Output the [X, Y] coordinate of the center of the cell containing the given text.  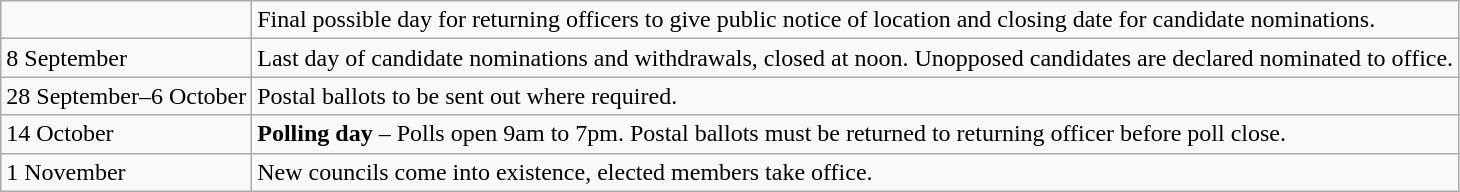
Polling day – Polls open 9am to 7pm. Postal ballots must be returned to returning officer before poll close. [856, 134]
14 October [126, 134]
New councils come into existence, elected members take office. [856, 172]
Final possible day for returning officers to give public notice of location and closing date for candidate nominations. [856, 20]
28 September–6 October [126, 96]
1 November [126, 172]
Postal ballots to be sent out where required. [856, 96]
Last day of candidate nominations and withdrawals, closed at noon. Unopposed candidates are declared nominated to office. [856, 58]
8 September [126, 58]
